Determine the [x, y] coordinate at the center of the cell enclosing the given text.  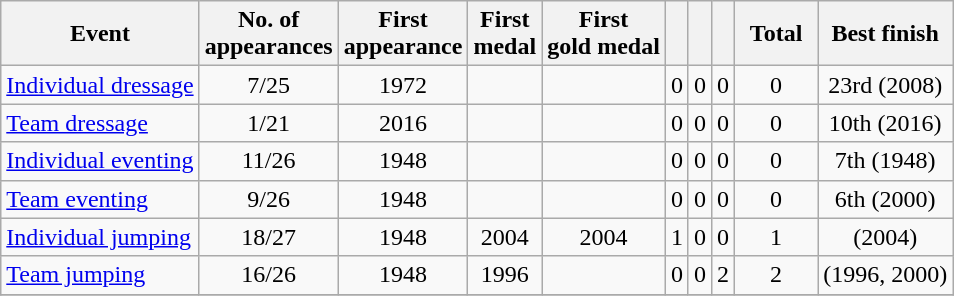
1972 [403, 85]
7/25 [268, 85]
Firstgold medal [604, 34]
23rd (2008) [886, 85]
Individual jumping [100, 237]
2016 [403, 123]
7th (1948) [886, 161]
Team jumping [100, 275]
Best finish [886, 34]
10th (2016) [886, 123]
1/21 [268, 123]
Individual eventing [100, 161]
Event [100, 34]
Individual dressage [100, 85]
18/27 [268, 237]
(2004) [886, 237]
Total [776, 34]
9/26 [268, 199]
Firstappearance [403, 34]
6th (2000) [886, 199]
No. ofappearances [268, 34]
16/26 [268, 275]
Firstmedal [505, 34]
Team eventing [100, 199]
1996 [505, 275]
11/26 [268, 161]
Team dressage [100, 123]
(1996, 2000) [886, 275]
